Extract the (x, y) coordinate from the center of the cell holding the provided text.  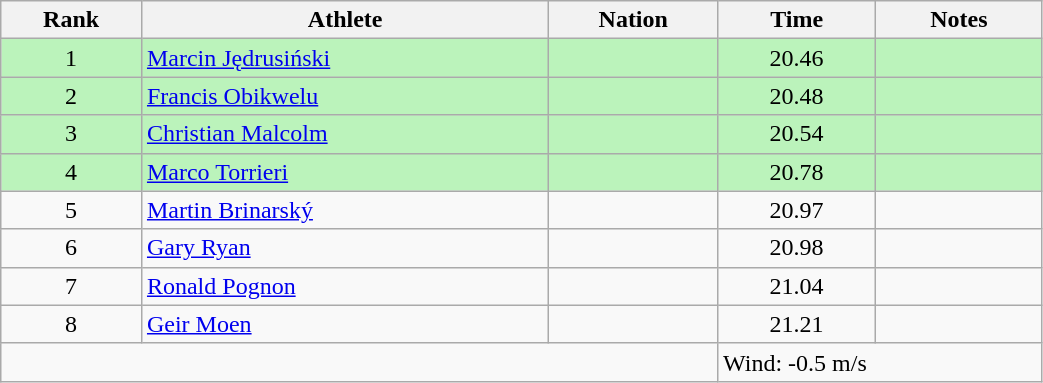
21.04 (797, 286)
20.46 (797, 58)
Rank (72, 20)
Time (797, 20)
8 (72, 324)
21.21 (797, 324)
Notes (959, 20)
2 (72, 96)
6 (72, 248)
5 (72, 210)
4 (72, 172)
Geir Moen (345, 324)
Marcin Jędrusiński (345, 58)
Christian Malcolm (345, 134)
20.97 (797, 210)
Wind: -0.5 m/s (880, 362)
Athlete (345, 20)
20.78 (797, 172)
7 (72, 286)
Martin Brinarský (345, 210)
20.98 (797, 248)
Marco Torrieri (345, 172)
1 (72, 58)
20.54 (797, 134)
Nation (634, 20)
Francis Obikwelu (345, 96)
Ronald Pognon (345, 286)
Gary Ryan (345, 248)
20.48 (797, 96)
3 (72, 134)
